Output the [X, Y] coordinate of the center of the cell containing the given text.  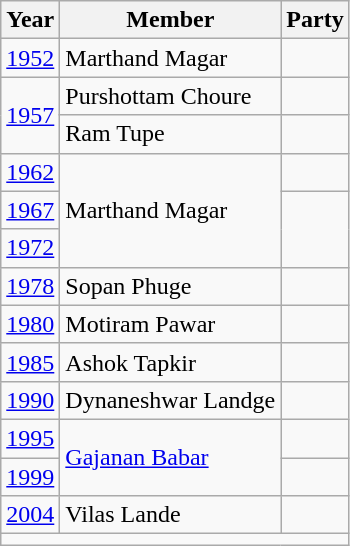
Gajanan Babar [170, 457]
Ashok Tapkir [170, 362]
1978 [30, 286]
Member [170, 20]
Dynaneshwar Landge [170, 400]
Motiram Pawar [170, 324]
1957 [30, 115]
1990 [30, 400]
Sopan Phuge [170, 286]
2004 [30, 515]
Year [30, 20]
1962 [30, 172]
1952 [30, 58]
1999 [30, 477]
1967 [30, 210]
1985 [30, 362]
1972 [30, 248]
Purshottam Choure [170, 96]
Ram Tupe [170, 134]
Vilas Lande [170, 515]
1980 [30, 324]
Party [315, 20]
1995 [30, 438]
